Capture the cell that displays the provided text and extract its [X, Y] central coordinate. 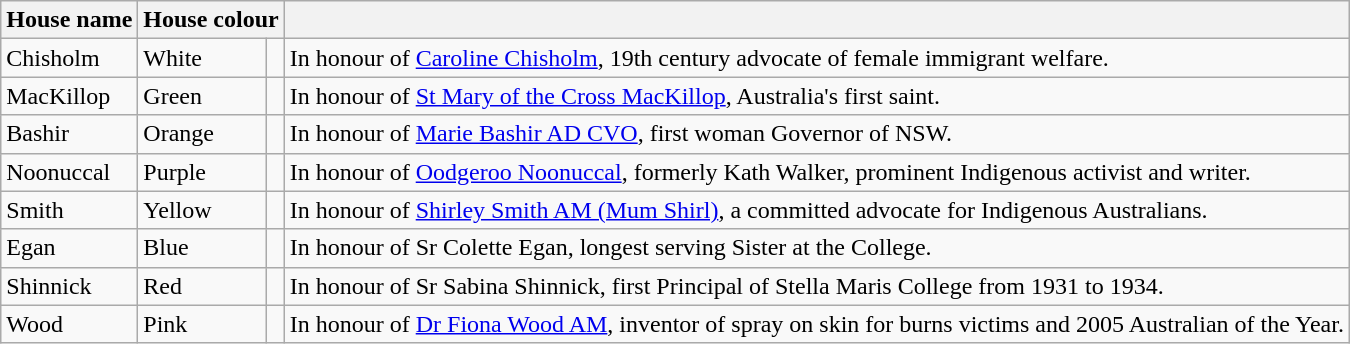
In honour of Dr Fiona Wood AM, inventor of spray on skin for burns victims and 2005 Australian of the Year. [816, 324]
In honour of St Mary of the Cross MacKillop, Australia's first saint. [816, 96]
Smith [70, 210]
Egan [70, 248]
Bashir [70, 134]
In honour of Marie Bashir AD CVO, first woman Governor of NSW. [816, 134]
Red [202, 286]
Shinnick [70, 286]
In honour of Sr Sabina Shinnick, first Principal of Stella Maris College from 1931 to 1934. [816, 286]
In honour of Shirley Smith AM (Mum Shirl), a committed advocate for Indigenous Australians. [816, 210]
Noonuccal [70, 172]
In honour of Caroline Chisholm, 19th century advocate of female immigrant welfare. [816, 58]
Yellow [202, 210]
House name [70, 20]
House colour [211, 20]
Pink [202, 324]
Orange [202, 134]
In honour of Sr Colette Egan, longest serving Sister at the College. [816, 248]
MacKillop [70, 96]
Blue [202, 248]
In honour of Oodgeroo Noonuccal, formerly Kath Walker, prominent Indigenous activist and writer. [816, 172]
Wood [70, 324]
White [202, 58]
Green [202, 96]
Purple [202, 172]
Chisholm [70, 58]
